Search for the cell housing the specified text and yield its (X, Y) center coordinate. 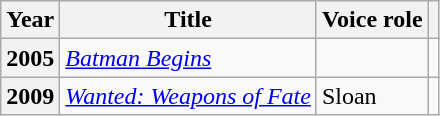
2005 (30, 58)
Title (188, 20)
Voice role (372, 20)
Sloan (372, 96)
Batman Begins (188, 58)
Wanted: Weapons of Fate (188, 96)
2009 (30, 96)
Year (30, 20)
